Pinpoint the cell where the given text exists, returning its [X, Y] midpoint coordinate. 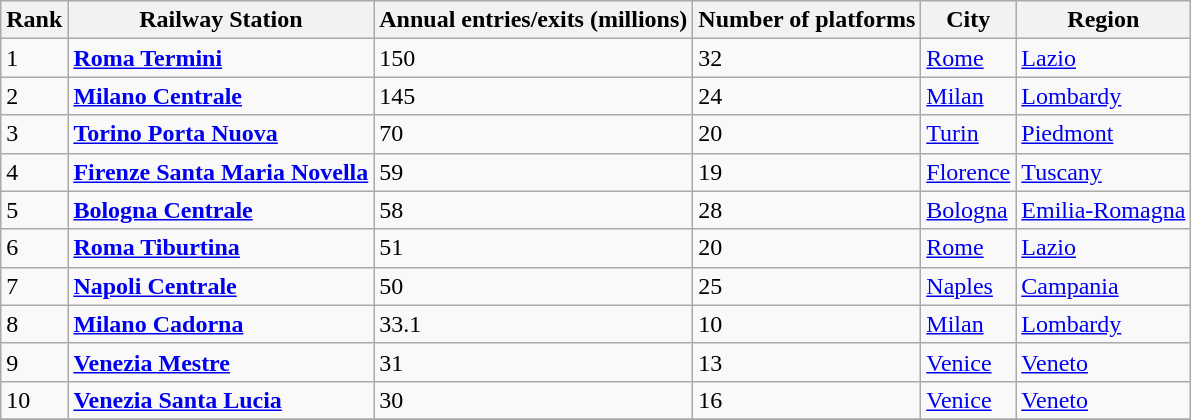
5 [34, 210]
51 [534, 248]
Florence [968, 172]
16 [807, 400]
Tuscany [1104, 172]
59 [534, 172]
58 [534, 210]
1 [34, 58]
Number of platforms [807, 20]
19 [807, 172]
150 [534, 58]
Torino Porta Nuova [221, 134]
Napoli Centrale [221, 286]
Bologna Centrale [221, 210]
31 [534, 362]
Roma Termini [221, 58]
Venezia Mestre [221, 362]
4 [34, 172]
Naples [968, 286]
Turin [968, 134]
Rank [34, 20]
Campania [1104, 286]
Piedmont [1104, 134]
Milano Cadorna [221, 324]
Roma Tiburtina [221, 248]
Firenze Santa Maria Novella [221, 172]
6 [34, 248]
Region [1104, 20]
City [968, 20]
9 [34, 362]
25 [807, 286]
32 [807, 58]
Railway Station [221, 20]
24 [807, 96]
7 [34, 286]
2 [34, 96]
Venezia Santa Lucia [221, 400]
50 [534, 286]
3 [34, 134]
145 [534, 96]
Emilia-Romagna [1104, 210]
Milano Centrale [221, 96]
33.1 [534, 324]
28 [807, 210]
13 [807, 362]
70 [534, 134]
Annual entries/exits (millions) [534, 20]
8 [34, 324]
Bologna [968, 210]
30 [534, 400]
